Return [x, y] of the center of cell containing provided text 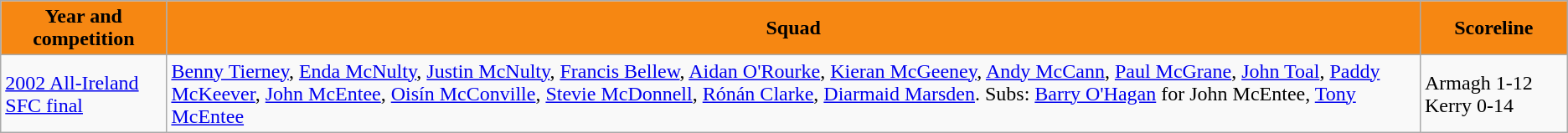
Scoreline [1493, 28]
2002 All-Ireland SFC final [84, 94]
Squad [794, 28]
Year and competition [84, 28]
Armagh 1-12 Kerry 0-14 [1493, 94]
